Pinpoint the cell where the given text exists, returning its (X, Y) midpoint coordinate. 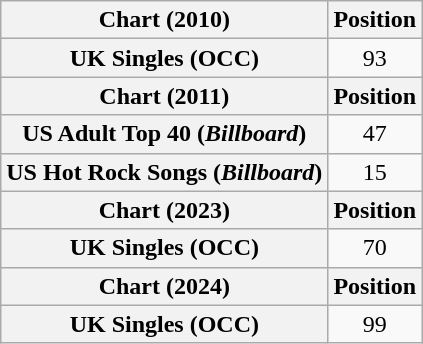
Chart (2023) (164, 210)
70 (375, 248)
93 (375, 58)
US Adult Top 40 (Billboard) (164, 134)
Chart (2010) (164, 20)
US Hot Rock Songs (Billboard) (164, 172)
47 (375, 134)
15 (375, 172)
Chart (2024) (164, 286)
99 (375, 324)
Chart (2011) (164, 96)
